Search for the cell housing the specified text and yield its [X, Y] center coordinate. 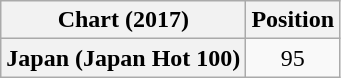
Position [293, 20]
Chart (2017) [124, 20]
95 [293, 58]
Japan (Japan Hot 100) [124, 58]
